Extract the (X, Y) coordinate from the center of the cell holding the provided text.  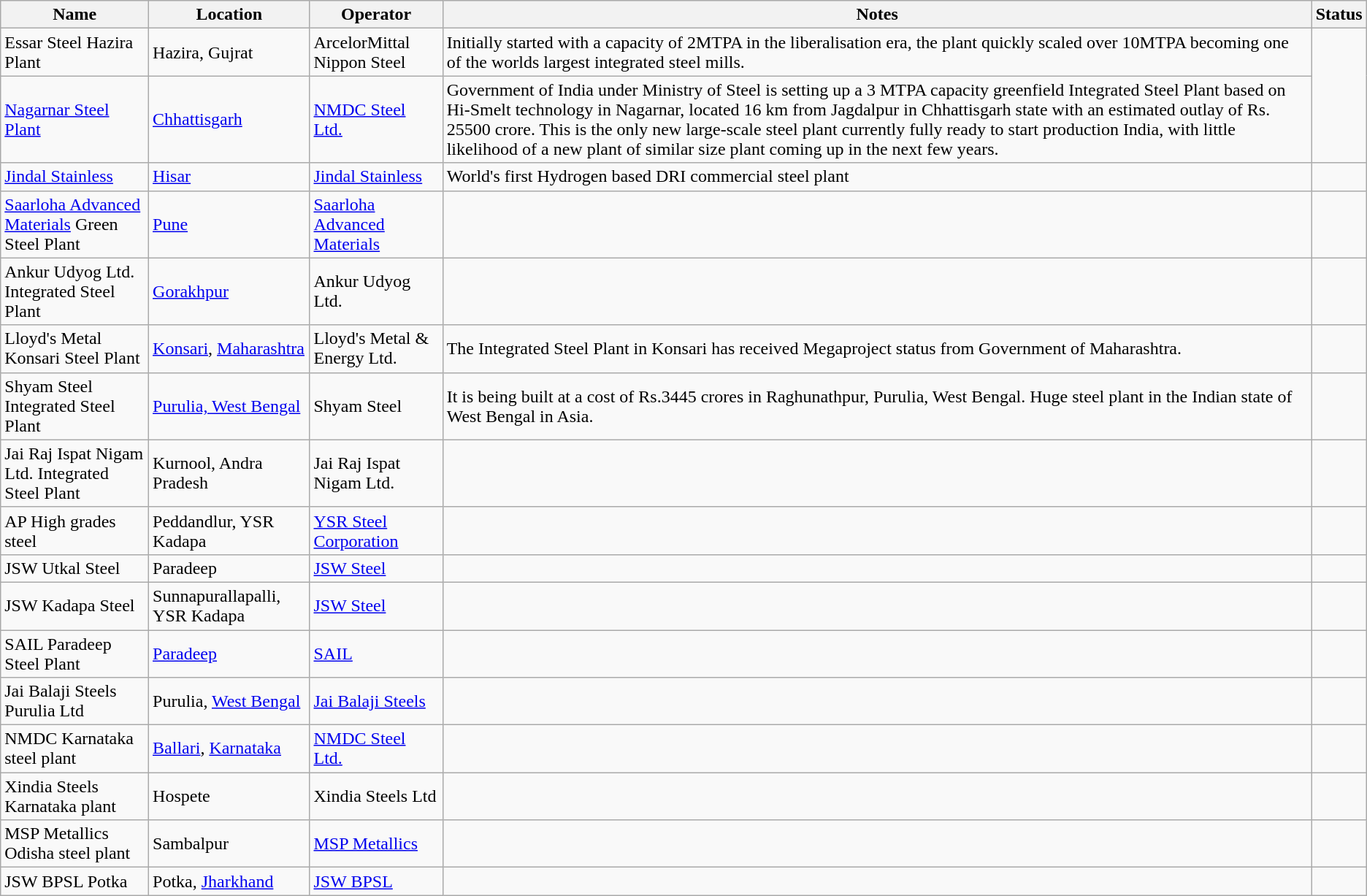
Name (74, 15)
Jai Raj Ispat Nigam Ltd. (376, 473)
JSW BPSL Potka (74, 881)
Xindia Steels Karnataka plant (74, 796)
Saarloha Advanced Materials (376, 224)
Ankur Udyog Ltd. Integrated Steel Plant (74, 291)
The Integrated Steel Plant in Konsari has received Megaproject status from Government of Maharashtra. (877, 349)
ArcelorMittal Nippon Steel (376, 53)
Sambalpur (229, 844)
Essar Steel Hazira Plant (74, 53)
Operator (376, 15)
Lloyd's Metal & Energy Ltd. (376, 349)
MSP Metallics (376, 844)
JSW BPSL (376, 881)
Jai Raj Ispat Nigam Ltd. Integrated Steel Plant (74, 473)
Chhattisgarh (229, 120)
Ankur Udyog Ltd. (376, 291)
Saarloha Advanced Materials Green Steel Plant (74, 224)
Konsari, Maharashtra (229, 349)
Status (1339, 15)
Lloyd's Metal Konsari Steel Plant (74, 349)
YSR Steel Corporation (376, 530)
Pune (229, 224)
Shyam Steel (376, 406)
Nagarnar Steel Plant (74, 120)
SAIL Paradeep Steel Plant (74, 653)
Hazira, Gujrat (229, 53)
Ballari, Karnataka (229, 749)
Peddandlur, YSR Kadapa (229, 530)
Kurnool, Andra Pradesh (229, 473)
AP High grades steel (74, 530)
Notes (877, 15)
Gorakhpur (229, 291)
JSW Utkal Steel (74, 568)
Jai Balaji Steels (376, 701)
Xindia Steels Ltd (376, 796)
JSW Kadapa Steel (74, 606)
Potka, Jharkhand (229, 881)
Sunnapurallapalli, YSR Kadapa (229, 606)
Shyam Steel Integrated Steel Plant (74, 406)
Hisar (229, 177)
It is being built at a cost of Rs.3445 crores in Raghunathpur, Purulia, West Bengal. Huge steel plant in the Indian state of West Bengal in Asia. (877, 406)
Jai Balaji Steels Purulia Ltd (74, 701)
Location (229, 15)
Hospete (229, 796)
NMDC Karnataka steel plant (74, 749)
World's first Hydrogen based DRI commercial steel plant (877, 177)
MSP Metallics Odisha steel plant (74, 844)
SAIL (376, 653)
